Capture the cell that displays the provided text and extract its [X, Y] central coordinate. 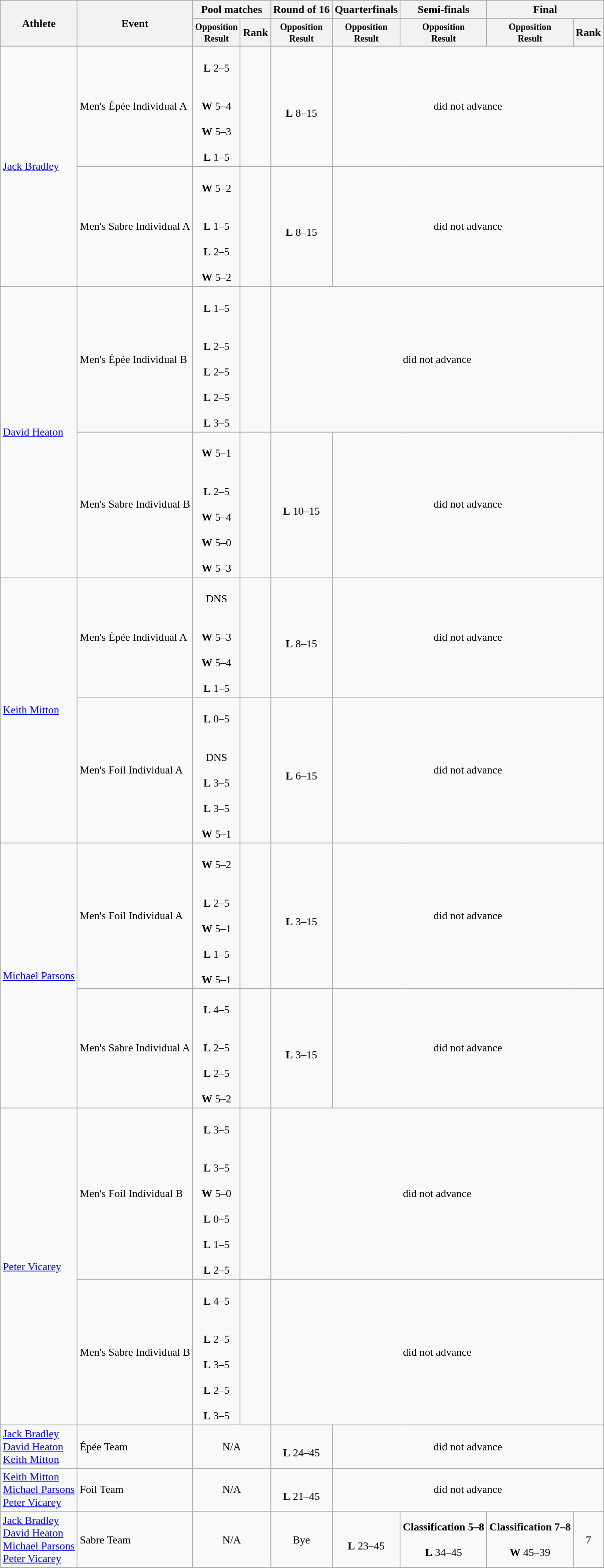
W 5–1 L 2–5 W 5–4 W 5–0 W 5–3 [216, 505]
Men's Foil Individual B [135, 1194]
L 3–5 L 3–5 W 5–0 L 0–5 L 1–5 L 2–5 [216, 1194]
L 6–15 [301, 770]
W 5–2 L 2–5 W 5–1 L 1–5 W 5–1 [216, 916]
Jack BradleyDavid HeatonKeith Mitton [39, 1447]
Classification 7–8 W 45–39 [530, 1540]
L 1–5 L 2–5 L 2–5 L 2–5 L 3–5 [216, 359]
Men's Épée Individual B [135, 359]
L 21–45 [301, 1490]
Classification 5–8 L 34–45 [444, 1540]
Keith Mitton [39, 710]
L 10–15 [301, 505]
L 23–45 [366, 1540]
Round of 16 [301, 10]
L 2–5 W 5–4 W 5–3 L 1–5 [216, 107]
Épée Team [135, 1447]
Semi-finals [444, 10]
L 4–5 L 2–5 L 2–5 W 5–2 [216, 1048]
Jack BradleyDavid HeatonMichael ParsonsPeter Vicarey [39, 1540]
David Heaton [39, 432]
Event [135, 24]
DNS W 5–3 W 5–4 L 1–5 [216, 638]
W 5–2 L 1–5 L 2–5 W 5–2 [216, 227]
Foil Team [135, 1490]
Quarterfinals [366, 10]
Michael Parsons [39, 976]
Bye [301, 1540]
L 24–45 [301, 1447]
L 4–5 L 2–5 L 3–5 L 2–5 L 3–5 [216, 1353]
Peter Vicarey [39, 1267]
Final [545, 10]
Keith MittonMichael ParsonsPeter Vicarey [39, 1490]
7 [589, 1540]
Athlete [39, 24]
Jack Bradley [39, 166]
Sabre Team [135, 1540]
Pool matches [232, 10]
L 0–5 DNS L 3–5 L 3–5 W 5–1 [216, 770]
